Capture the cell that displays the provided text and extract its [X, Y] central coordinate. 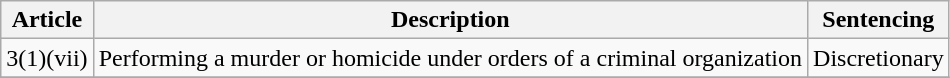
Article [47, 20]
Sentencing [879, 20]
Performing a murder or homicide under orders of a criminal organization [450, 58]
3(1)(vii) [47, 58]
Description [450, 20]
Discretionary [879, 58]
